Find where the given text appears and provide that cell's center as (x, y) coordinate. 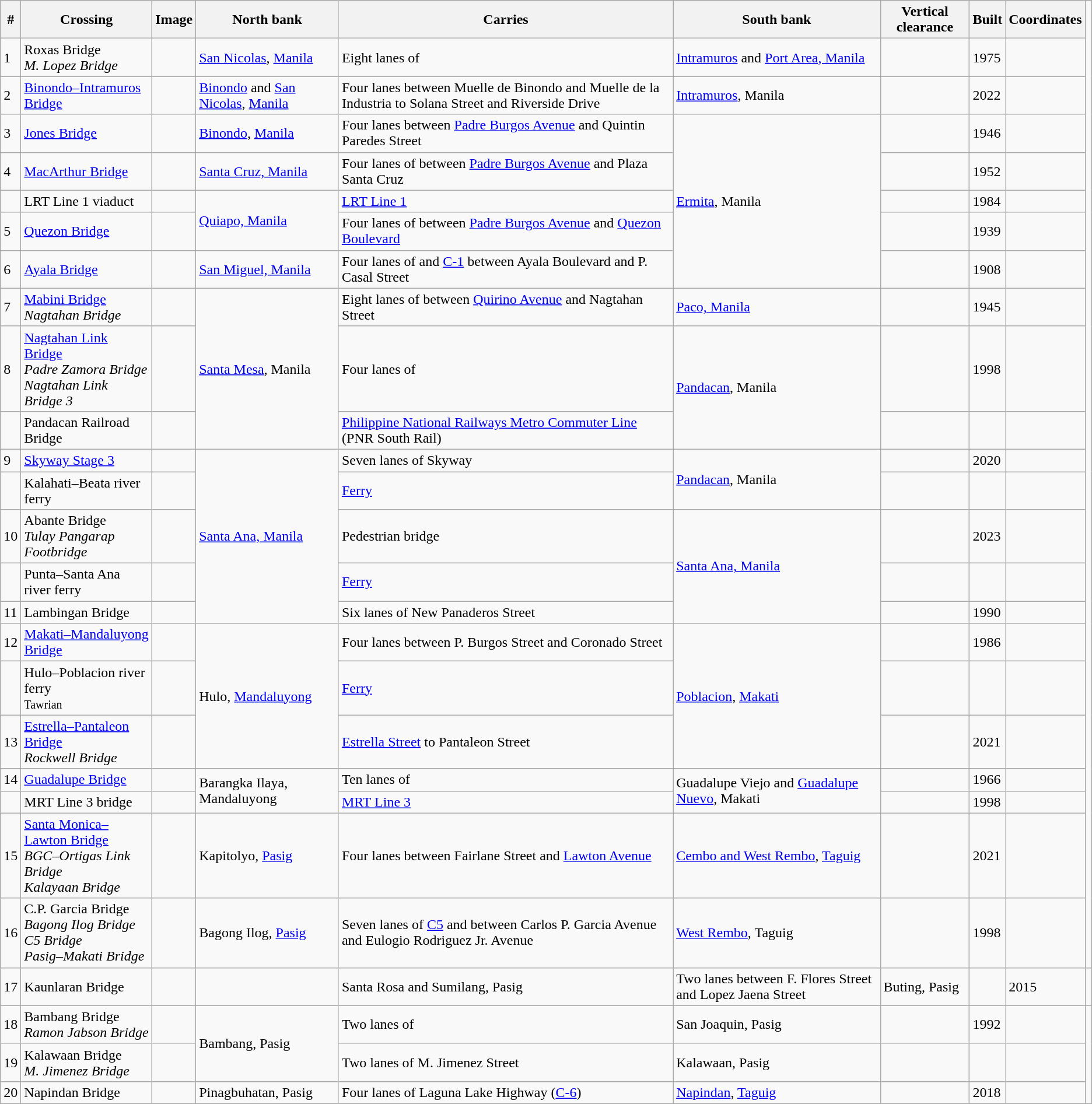
1945 (988, 307)
Two lanes between F. Flores Street and Lopez Jaena Street (777, 987)
Abante BridgeTulay Pangarap Footbridge (86, 537)
North bank (267, 20)
1939 (988, 231)
LRT Line 1 viaduct (86, 201)
13 (10, 742)
Two lanes of (505, 1024)
Guadalupe Viejo and Guadalupe Nuevo, Makati (777, 791)
Napindan, Taguig (777, 1092)
Seven lanes of C5 and between Carlos P. Garcia Avenue and Eulogio Rodriguez Jr. Avenue (505, 933)
San Joaquin, Pasig (777, 1024)
2 (10, 96)
7 (10, 307)
4 (10, 171)
Binondo–Intramuros Bridge (86, 96)
Four lanes of between Padre Burgos Avenue and Quezon Boulevard (505, 231)
1908 (988, 269)
Seven lanes of Skyway (505, 460)
# (10, 20)
Four lanes of Laguna Lake Highway (C-6) (505, 1092)
2015 (1045, 987)
San Miguel, Manila (267, 269)
Barangka Ilaya, Mandaluyong (267, 791)
Hulo, Mandaluyong (267, 696)
Santa Mesa, Manila (267, 369)
2020 (988, 460)
Hulo–Poblacion river ferryTawrian (86, 688)
5 (10, 231)
16 (10, 933)
Mabini BridgeNagtahan Bridge (86, 307)
Four lanes between P. Burgos Street and Coronado Street (505, 643)
19 (10, 1063)
Intramuros, Manila (777, 96)
Carries (505, 20)
12 (10, 643)
Cembo and West Rembo, Taguig (777, 856)
15 (10, 856)
South bank (777, 20)
1986 (988, 643)
Kalawaan BridgeM. Jimenez Bridge (86, 1063)
Four lanes of (505, 369)
Nagtahan Link BridgePadre Zamora BridgeNagtahan Link Bridge 3 (86, 369)
1984 (988, 201)
10 (10, 537)
San Nicolas, Manila (267, 57)
Guadalupe Bridge (86, 780)
Roxas BridgeM. Lopez Bridge (86, 57)
Paco, Manila (777, 307)
2023 (988, 537)
Four lanes between Padre Burgos Avenue and Quintin Paredes Street (505, 133)
Pinagbuhatan, Pasig (267, 1092)
Coordinates (1045, 20)
18 (10, 1024)
MacArthur Bridge (86, 171)
Napindan Bridge (86, 1092)
Kapitolyo, Pasig (267, 856)
Four lanes of and C-1 between Ayala Boulevard and P. Casal Street (505, 269)
Vertical clearance (925, 20)
Pandacan Railroad Bridge (86, 430)
1990 (988, 612)
2022 (988, 96)
1966 (988, 780)
Pedestrian bridge (505, 537)
Ten lanes of (505, 780)
Intramuros and Port Area, Manila (777, 57)
West Rembo, Taguig (777, 933)
20 (10, 1092)
1946 (988, 133)
Bambang, Pasig (267, 1043)
Bambang BridgeRamon Jabson Bridge (86, 1024)
MRT Line 3 bridge (86, 802)
9 (10, 460)
6 (10, 269)
Four lanes of between Padre Burgos Avenue and Plaza Santa Cruz (505, 171)
Kalawaan, Pasig (777, 1063)
Philippine National Railways Metro Commuter Line (PNR South Rail) (505, 430)
Two lanes of M. Jimenez Street (505, 1063)
Quezon Bridge (86, 231)
Crossing (86, 20)
Jones Bridge (86, 133)
Quiapo, Manila (267, 220)
Makati–Mandaluyong Bridge (86, 643)
Estrella–Pantaleon BridgeRockwell Bridge (86, 742)
Skyway Stage 3 (86, 460)
3 (10, 133)
Ayala Bridge (86, 269)
Santa Cruz, Manila (267, 171)
Four lanes between Muelle de Binondo and Muelle de la Industria to Solana Street and Riverside Drive (505, 96)
LRT Line 1 (505, 201)
Santa Rosa and Sumilang, Pasig (505, 987)
Binondo and San Nicolas, Manila (267, 96)
Buting, Pasig (925, 987)
Four lanes between Fairlane Street and Lawton Avenue (505, 856)
1975 (988, 57)
Lambingan Bridge (86, 612)
17 (10, 987)
MRT Line 3 (505, 802)
Bagong Ilog, Pasig (267, 933)
Six lanes of New Panaderos Street (505, 612)
Kaunlaran Bridge (86, 987)
11 (10, 612)
Image (174, 20)
2018 (988, 1092)
8 (10, 369)
Ermita, Manila (777, 201)
Eight lanes of between Quirino Avenue and Nagtahan Street (505, 307)
1 (10, 57)
14 (10, 780)
Kalahati–Beata river ferry (86, 490)
1992 (988, 1024)
C.P. Garcia BridgeBagong Ilog BridgeC5 BridgePasig–Makati Bridge (86, 933)
Binondo, Manila (267, 133)
1952 (988, 171)
Built (988, 20)
Poblacion, Makati (777, 696)
Eight lanes of (505, 57)
Punta–Santa Ana river ferry (86, 582)
Estrella Street to Pantaleon Street (505, 742)
Santa Monica–Lawton BridgeBGC–Ortigas Link BridgeKalayaan Bridge (86, 856)
